Locate the cell with the specified text and output its [x, y] center coordinate. 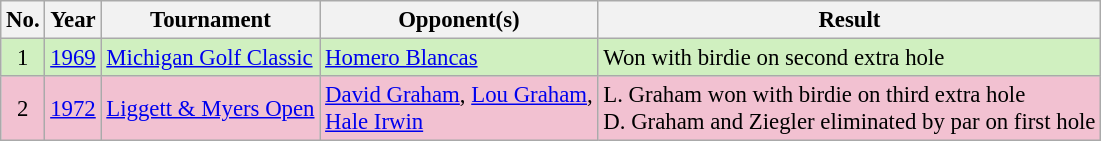
Michigan Golf Classic [210, 58]
David Graham, Lou Graham, Hale Irwin [459, 108]
Opponent(s) [459, 20]
Year [73, 20]
1 [23, 58]
Liggett & Myers Open [210, 108]
Won with birdie on second extra hole [850, 58]
2 [23, 108]
Homero Blancas [459, 58]
1972 [73, 108]
No. [23, 20]
L. Graham won with birdie on third extra holeD. Graham and Ziegler eliminated by par on first hole [850, 108]
1969 [73, 58]
Result [850, 20]
Tournament [210, 20]
